Extract the [X, Y] coordinate from the center of the cell holding the provided text.  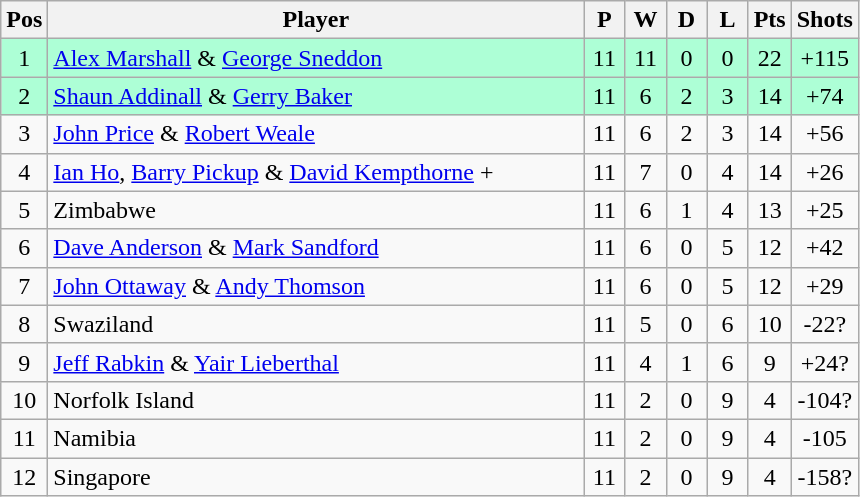
Dave Anderson & Mark Sandford [316, 248]
+26 [824, 172]
8 [24, 324]
-104? [824, 400]
-105 [824, 438]
-158? [824, 477]
+25 [824, 210]
Shaun Addinall & Gerry Baker [316, 96]
Singapore [316, 477]
-22? [824, 324]
John Price & Robert Weale [316, 134]
John Ottaway & Andy Thomson [316, 286]
P [604, 20]
+56 [824, 134]
+42 [824, 248]
+74 [824, 96]
Jeff Rabkin & Yair Lieberthal [316, 362]
Shots [824, 20]
+115 [824, 58]
Pos [24, 20]
Player [316, 20]
22 [770, 58]
Norfolk Island [316, 400]
Zimbabwe [316, 210]
Pts [770, 20]
Swaziland [316, 324]
Alex Marshall & George Sneddon [316, 58]
Ian Ho, Barry Pickup & David Kempthorne + [316, 172]
+24? [824, 362]
+29 [824, 286]
L [728, 20]
D [686, 20]
Namibia [316, 438]
W [646, 20]
13 [770, 210]
